Capture the cell that displays the provided text and extract its (X, Y) central coordinate. 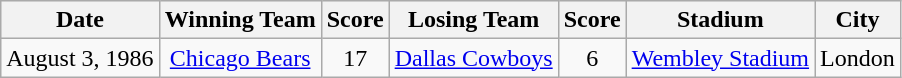
London (858, 58)
17 (355, 58)
Wembley Stadium (720, 58)
Losing Team (474, 20)
Dallas Cowboys (474, 58)
Winning Team (240, 20)
August 3, 1986 (80, 58)
Date (80, 20)
6 (592, 58)
Stadium (720, 20)
City (858, 20)
Chicago Bears (240, 58)
